Locate the cell with the specified text and output its [X, Y] center coordinate. 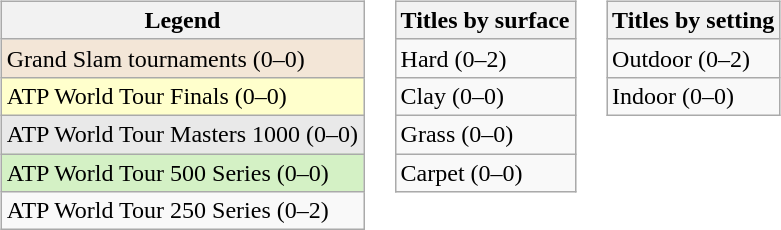
ATP World Tour Finals (0–0) [182, 96]
ATP World Tour 250 Series (0–2) [182, 211]
Indoor (0–0) [694, 96]
ATP World Tour Masters 1000 (0–0) [182, 134]
Legend [182, 20]
Carpet (0–0) [485, 173]
Titles by setting [694, 20]
Grass (0–0) [485, 134]
ATP World Tour 500 Series (0–0) [182, 173]
Hard (0–2) [485, 58]
Grand Slam tournaments (0–0) [182, 58]
Titles by surface [485, 20]
Clay (0–0) [485, 96]
Outdoor (0–2) [694, 58]
